Pinpoint the cell where the given text exists, returning its (X, Y) midpoint coordinate. 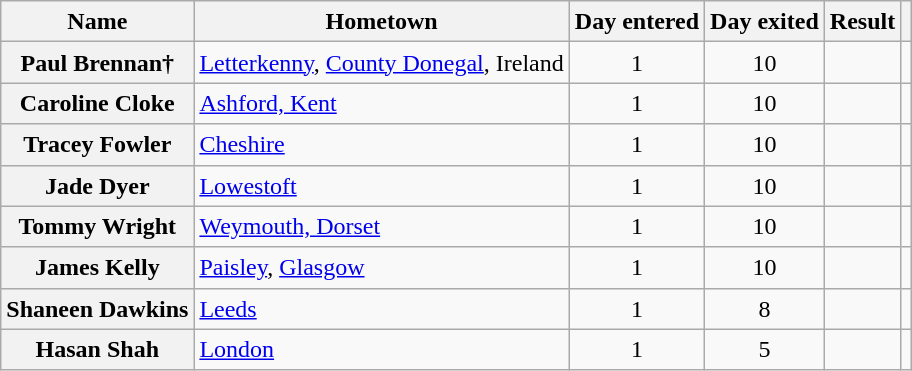
London (382, 350)
Day entered (636, 22)
Hometown (382, 22)
Ashford, Kent (382, 104)
James Kelly (98, 268)
Cheshire (382, 144)
Caroline Cloke (98, 104)
Weymouth, Dorset (382, 226)
Result (862, 22)
Tommy Wright (98, 226)
Name (98, 22)
Leeds (382, 308)
Paisley, Glasgow (382, 268)
Tracey Fowler (98, 144)
Jade Dyer (98, 186)
8 (765, 308)
Hasan Shah (98, 350)
Lowestoft (382, 186)
Shaneen Dawkins (98, 308)
Day exited (765, 22)
Paul Brennan† (98, 62)
5 (765, 350)
Letterkenny, County Donegal, Ireland (382, 62)
